Return the (x, y) coordinate for the center point of the cell that contains the specified text.  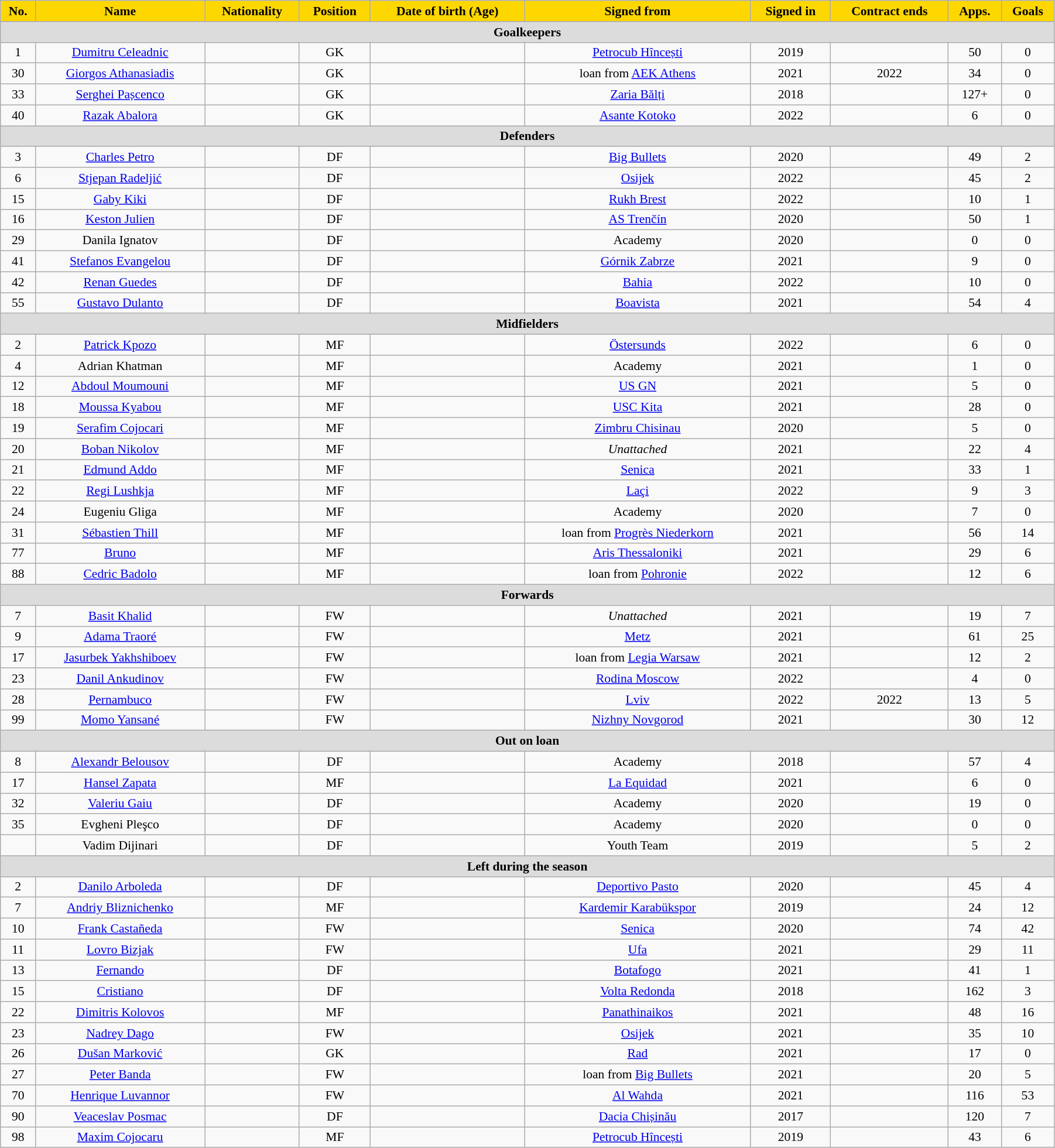
US GN (638, 386)
La Equidad (638, 783)
Metz (638, 637)
Left during the season (527, 866)
Frank Castañeda (121, 929)
Signed from (638, 11)
Bruno (121, 553)
98 (18, 1137)
Adrian Khatman (121, 366)
Volta Redonda (638, 992)
32 (18, 804)
40 (18, 115)
Apps. (975, 11)
Giorgos Athanasiadis (121, 74)
Alexandr Belousov (121, 762)
Dacia Chișinău (638, 1116)
Out on loan (527, 741)
Momo Yansané (121, 720)
56 (975, 533)
Rodina Moscow (638, 678)
49 (975, 157)
Cristiano (121, 992)
34 (975, 74)
57 (975, 762)
Renan Guedes (121, 282)
Boban Nikolov (121, 449)
Nationality (252, 11)
Regi Lushkja (121, 491)
Lviv (638, 700)
Youth Team (638, 845)
Serafim Cojocari (121, 429)
14 (1027, 533)
Patrick Kpozo (121, 345)
Edmund Addo (121, 470)
Jasurbek Yakhshiboev (121, 658)
Panathinaikos (638, 1012)
No. (18, 11)
Dimitris Kolovos (121, 1012)
Botafogo (638, 971)
43 (975, 1137)
Aris Thessaloniki (638, 553)
Defenders (527, 136)
Contract ends (890, 11)
loan from Legia Warsaw (638, 658)
Dumitru Celeadnic (121, 53)
Henrique Luvannor (121, 1096)
Zaria Bălți (638, 95)
AS Trenčín (638, 220)
Maxim Cojocaru (121, 1137)
31 (18, 533)
Valeriu Gaiu (121, 804)
Evgheni Pleşco (121, 825)
loan from AEK Athens (638, 74)
Boavista (638, 303)
Fernando (121, 971)
Adama Traoré (121, 637)
Goalkeepers (527, 32)
127+ (975, 95)
61 (975, 637)
USC Kita (638, 407)
Veaceslav Posmac (121, 1116)
74 (975, 929)
Kardemir Karabükspor (638, 908)
Position (335, 11)
Rad (638, 1054)
Forwards (527, 595)
116 (975, 1096)
Al Wahda (638, 1096)
loan from Progrès Niederkorn (638, 533)
Basit Khalid (121, 616)
Signed in (790, 11)
Moussa Kyabou (121, 407)
Date of birth (Age) (447, 11)
99 (18, 720)
Goals (1027, 11)
Dušan Marković (121, 1054)
53 (1027, 1096)
Andriy Bliznichenko (121, 908)
Razak Abalora (121, 115)
Midfielders (527, 324)
Zimbru Chisinau (638, 429)
90 (18, 1116)
Danilo Arboleda (121, 887)
Nizhny Novgorod (638, 720)
25 (1027, 637)
77 (18, 553)
Bahia (638, 282)
88 (18, 574)
Vadim Dijinari (121, 845)
70 (18, 1096)
Gaby Kiki (121, 199)
Danila Ignatov (121, 241)
Big Bullets (638, 157)
Sébastien Thill (121, 533)
Hansel Zapata (121, 783)
loan from Big Bullets (638, 1075)
8 (18, 762)
Nadrey Dago (121, 1033)
Gustavo Dulanto (121, 303)
Stjepan Radeljić (121, 178)
Name (121, 11)
Pernambuco (121, 700)
2017 (790, 1116)
Charles Petro (121, 157)
Deportivo Pasto (638, 887)
Keston Julien (121, 220)
Östersunds (638, 345)
27 (18, 1075)
Peter Banda (121, 1075)
Abdoul Moumouni (121, 386)
48 (975, 1012)
26 (18, 1054)
55 (18, 303)
Górnik Zabrze (638, 262)
54 (975, 303)
21 (18, 470)
162 (975, 992)
Stefanos Evangelou (121, 262)
Rukh Brest (638, 199)
Asante Kotoko (638, 115)
Serghei Pașcenco (121, 95)
Danil Ankudinov (121, 678)
loan from Pohronie (638, 574)
Eugeniu Gliga (121, 512)
Lovro Bizjak (121, 950)
Laçi (638, 491)
Cedric Badolo (121, 574)
18 (18, 407)
120 (975, 1116)
Ufa (638, 950)
